Identify which cell holds the provided text, then report its [X, Y] central coordinate. 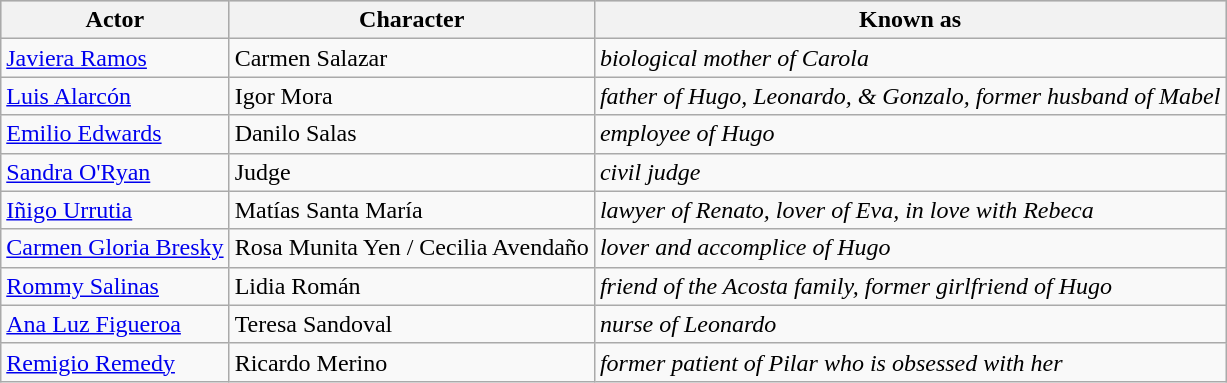
Danilo Salas [412, 134]
Carmen Gloria Bresky [115, 248]
Known as [910, 20]
biological mother of Carola [910, 58]
Ricardo Merino [412, 362]
Remigio Remedy [115, 362]
Judge [412, 172]
father of Hugo, Leonardo, & Gonzalo, former husband of Mabel [910, 96]
Matías Santa María [412, 210]
employee of Hugo [910, 134]
Teresa Sandoval [412, 324]
Rommy Salinas [115, 286]
lover and accomplice of Hugo [910, 248]
Emilio Edwards [115, 134]
Luis Alarcón [115, 96]
Iñigo Urrutia [115, 210]
Ana Luz Figueroa [115, 324]
nurse of Leonardo [910, 324]
Character [412, 20]
Actor [115, 20]
Igor Mora [412, 96]
Carmen Salazar [412, 58]
civil judge [910, 172]
former patient of Pilar who is obsessed with her [910, 362]
friend of the Acosta family, former girlfriend of Hugo [910, 286]
Rosa Munita Yen / Cecilia Avendaño [412, 248]
lawyer of Renato, lover of Eva, in love with Rebeca [910, 210]
Sandra O'Ryan [115, 172]
Lidia Román [412, 286]
Javiera Ramos [115, 58]
